Pinpoint the cell where the given text exists, returning its [X, Y] midpoint coordinate. 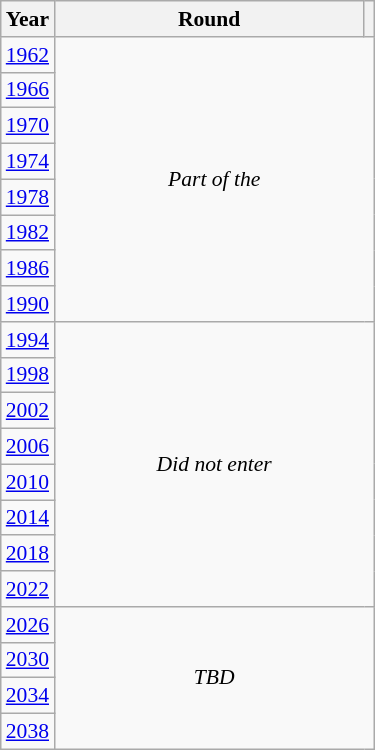
1982 [28, 233]
2026 [28, 625]
2022 [28, 589]
1970 [28, 126]
2010 [28, 482]
1962 [28, 55]
2006 [28, 447]
TBD [214, 678]
1990 [28, 304]
1986 [28, 269]
2038 [28, 732]
2002 [28, 411]
Year [28, 19]
Did not enter [214, 464]
2014 [28, 518]
1994 [28, 340]
1978 [28, 197]
1974 [28, 162]
2018 [28, 554]
Round [209, 19]
1966 [28, 90]
2030 [28, 660]
2034 [28, 696]
1998 [28, 375]
Part of the [214, 180]
